Output the (x, y) coordinate of the center of the cell containing the given text.  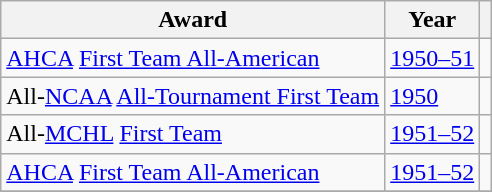
All-MCHL First Team (193, 134)
All-NCAA All-Tournament First Team (193, 96)
1950–51 (432, 58)
1950 (432, 96)
Award (193, 20)
Year (432, 20)
